For the text-containing cell, return its midpoint in [x, y] coordinate format. 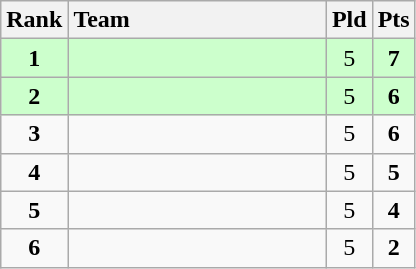
7 [394, 58]
Rank [34, 20]
Team [198, 20]
3 [34, 134]
Pts [394, 20]
1 [34, 58]
Pld [349, 20]
